Provide the (x, y) coordinate of the cell's center where the given text is located.  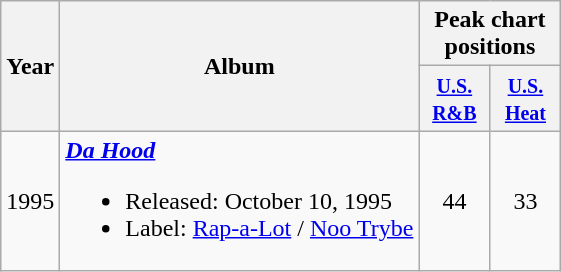
33 (526, 201)
Peak chart positions (490, 34)
1995 (30, 201)
Album (240, 66)
U.S. R&B (454, 98)
Year (30, 66)
U.S. Heat (526, 98)
Da HoodReleased: October 10, 1995Label: Rap-a-Lot / Noo Trybe (240, 201)
44 (454, 201)
